Find where the given text appears and provide that cell's center as (x, y) coordinate. 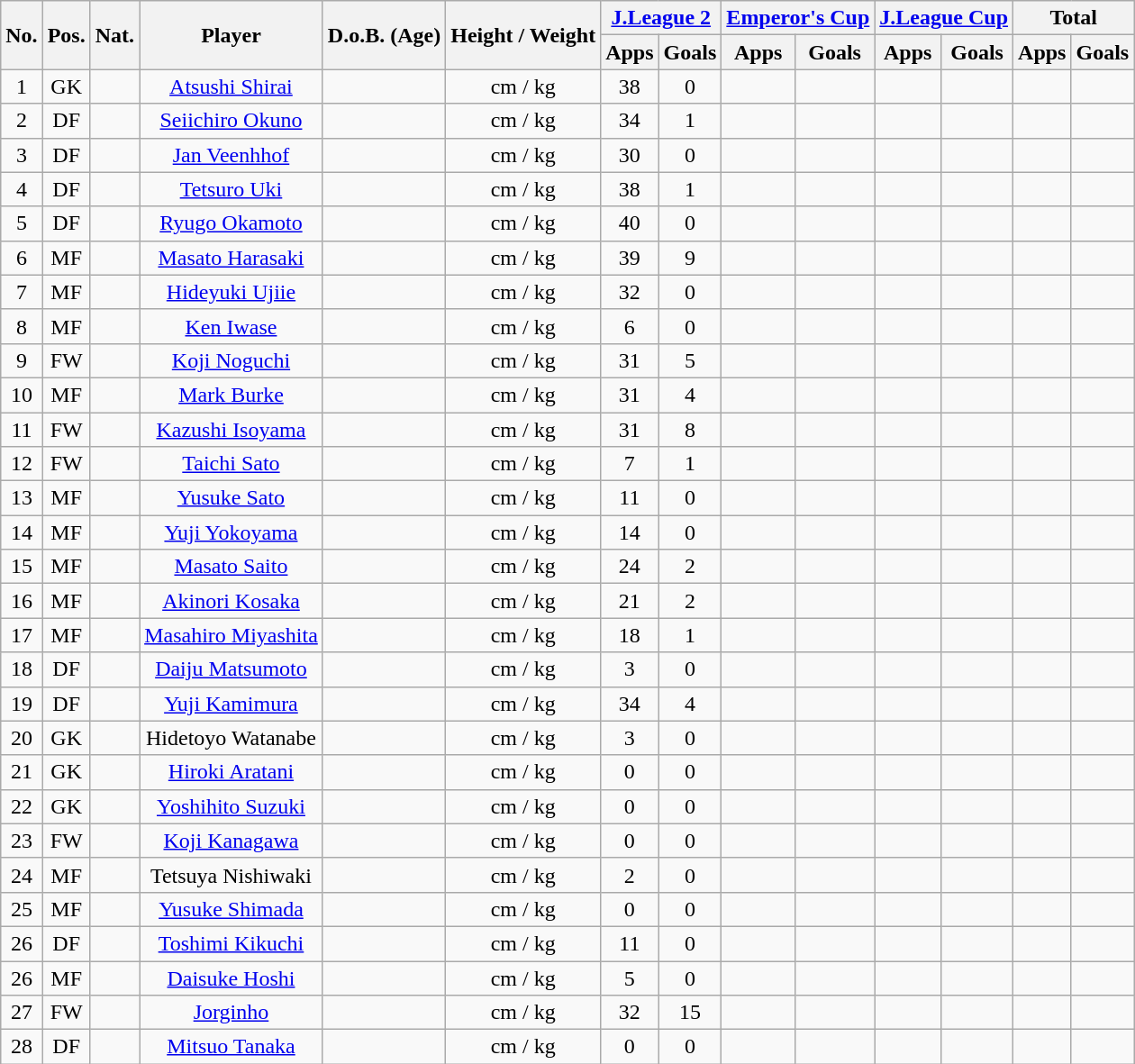
Tetsuya Nishiwaki (232, 875)
Pos. (67, 35)
Hiroki Aratani (232, 772)
20 (22, 738)
Jan Veenhhof (232, 155)
Daisuke Hoshi (232, 978)
23 (22, 841)
25 (22, 909)
Toshimi Kikuchi (232, 943)
Emperor's Cup (798, 18)
Atsushi Shirai (232, 86)
Jorginho (232, 1013)
Mark Burke (232, 395)
Masato Harasaki (232, 258)
22 (22, 806)
13 (22, 498)
30 (630, 155)
40 (630, 223)
Player (232, 35)
J.League 2 (661, 18)
17 (22, 635)
Ryugo Okamoto (232, 223)
Masahiro Miyashita (232, 635)
Tetsuro Uki (232, 189)
Daiju Matsumoto (232, 669)
27 (22, 1013)
Mitsuo Tanaka (232, 1047)
J.League Cup (944, 18)
D.o.B. (Age) (384, 35)
10 (22, 395)
16 (22, 601)
Total (1074, 18)
Yusuke Shimada (232, 909)
Height / Weight (523, 35)
Koji Noguchi (232, 360)
Yusuke Sato (232, 498)
39 (630, 258)
Yuji Yokoyama (232, 532)
Akinori Kosaka (232, 601)
Kazushi Isoyama (232, 430)
Yuji Kamimura (232, 704)
No. (22, 35)
Masato Saito (232, 567)
Nat. (114, 35)
19 (22, 704)
28 (22, 1047)
Yoshihito Suzuki (232, 806)
12 (22, 464)
Seiichiro Okuno (232, 121)
Hidetoyo Watanabe (232, 738)
Koji Kanagawa (232, 841)
Hideyuki Ujiie (232, 292)
Ken Iwase (232, 326)
Taichi Sato (232, 464)
